Extract the (X, Y) coordinate from the center of the cell holding the provided text.  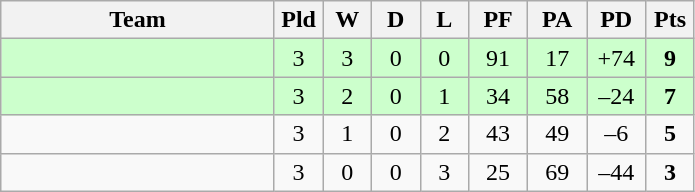
+74 (616, 58)
5 (670, 134)
D (396, 20)
43 (498, 134)
–44 (616, 172)
W (348, 20)
Pts (670, 20)
PD (616, 20)
58 (558, 96)
49 (558, 134)
34 (498, 96)
7 (670, 96)
Team (138, 20)
17 (558, 58)
9 (670, 58)
91 (498, 58)
–24 (616, 96)
Pld (298, 20)
PA (558, 20)
L (444, 20)
25 (498, 172)
PF (498, 20)
–6 (616, 134)
69 (558, 172)
